Search for the cell housing the specified text and yield its [X, Y] center coordinate. 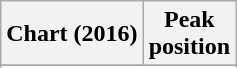
Chart (2016) [72, 34]
Peakposition [189, 34]
